Return the [X, Y] coordinate for the center point of the cell that contains the specified text.  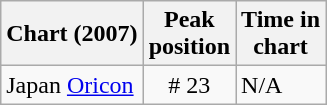
Time inchart [281, 34]
N/A [281, 85]
Peakposition [189, 34]
Japan Oricon [72, 85]
# 23 [189, 85]
Chart (2007) [72, 34]
